Extract the [X, Y] coordinate from the center of the cell holding the provided text.  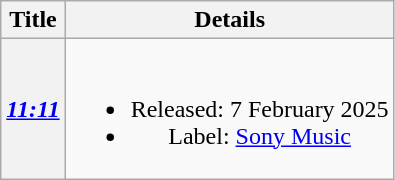
Details [230, 20]
Title [33, 20]
11:11 [33, 109]
Released: 7 February 2025Label: Sony Music [230, 109]
